Identify which cell holds the provided text, then report its (X, Y) central coordinate. 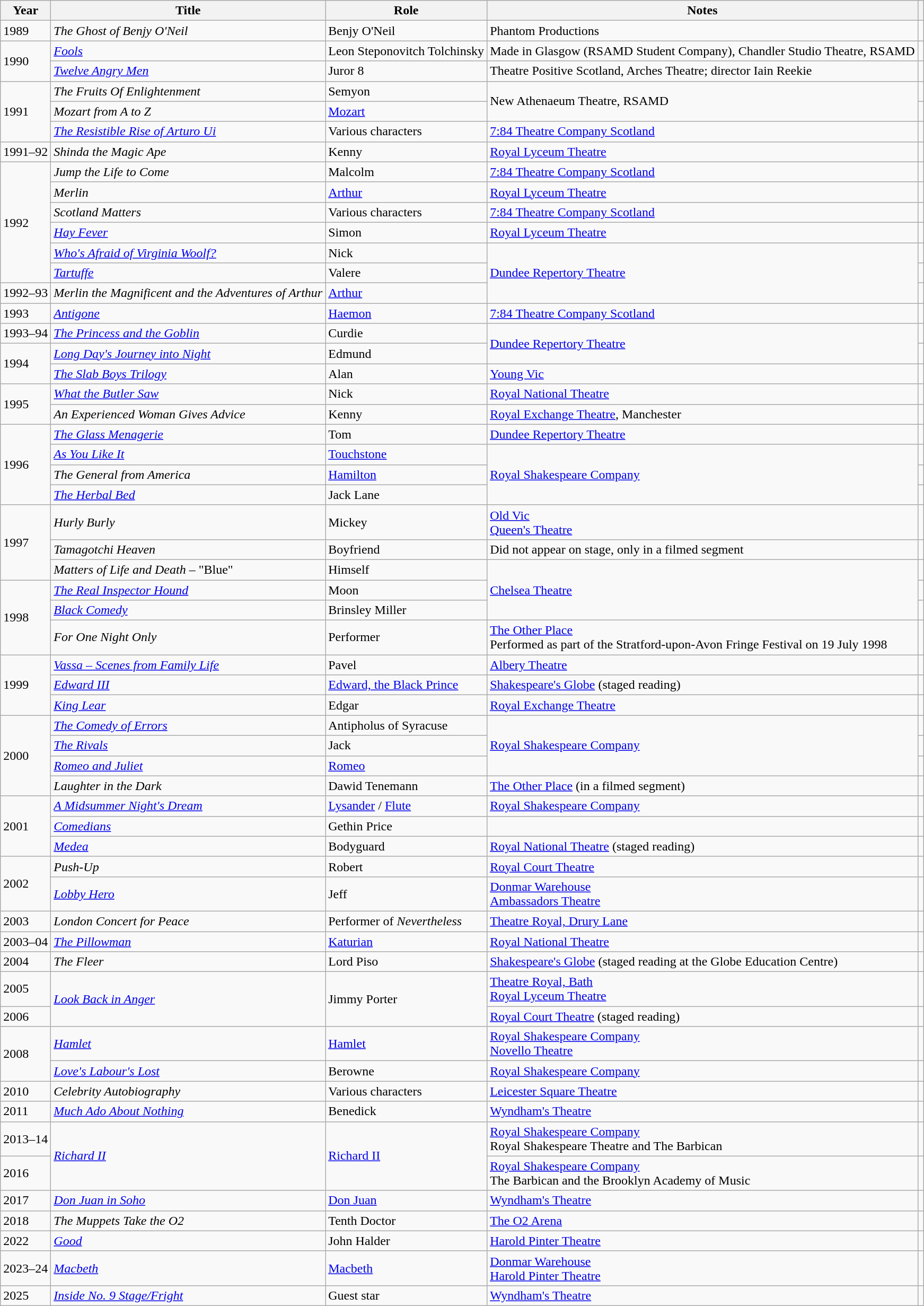
Jack (406, 746)
2006 (25, 1016)
Notes (703, 11)
Lysander / Flute (406, 806)
2010 (25, 1091)
The Slab Boys Trilogy (188, 374)
For One Night Only (188, 637)
Royal Shakespeare CompanyNovello Theatre (703, 1044)
Twelve Angry Men (188, 71)
Leon Steponovitch Tolchinsky (406, 51)
The Rivals (188, 746)
The Pillowman (188, 941)
The General from America (188, 475)
2018 (25, 1221)
The Ghost of Benjy O'Neil (188, 31)
Good (188, 1241)
1992–93 (25, 293)
The Comedy of Errors (188, 725)
Juror 8 (406, 71)
Royal Shakespeare CompanyRoyal Shakespeare Theatre and The Barbican (703, 1139)
Tom (406, 434)
Simon (406, 232)
Year (25, 11)
2016 (25, 1173)
Semyon (406, 91)
Jimmy Porter (406, 999)
Look Back in Anger (188, 999)
John Halder (406, 1241)
Performer of Nevertheless (406, 921)
Benjy O'Neil (406, 31)
The Muppets Take the O2 (188, 1221)
Old VicQueen's Theatre (703, 522)
Royal Court Theatre (703, 866)
Jump the Life to Come (188, 172)
Brinsley Miller (406, 610)
1989 (25, 31)
2013–14 (25, 1139)
Antipholus of Syracuse (406, 725)
Theatre Royal, BathRoyal Lyceum Theatre (703, 989)
Moon (406, 590)
Lobby Hero (188, 894)
Title (188, 11)
Role (406, 11)
Edward, the Black Prince (406, 685)
Himself (406, 569)
Merlin the Magnificent and the Adventures of Arthur (188, 293)
2023–24 (25, 1268)
The O2 Arena (703, 1221)
Laughter in the Dark (188, 786)
2003–04 (25, 941)
Royal Exchange Theatre (703, 705)
Chelsea Theatre (703, 590)
Jeff (406, 894)
1991 (25, 111)
Black Comedy (188, 610)
Theatre Royal, Drury Lane (703, 921)
Don Juan in Soho (188, 1200)
Gethin Price (406, 826)
Shinda the Magic Ape (188, 152)
King Lear (188, 705)
1995 (25, 404)
The Other Place (in a filmed segment) (703, 786)
Valere (406, 273)
Harold Pinter Theatre (703, 1241)
Alan (406, 374)
Royal Shakespeare CompanyThe Barbican and the Brooklyn Academy of Music (703, 1173)
Tenth Doctor (406, 1221)
An Experienced Woman Gives Advice (188, 414)
The Resistible Rise of Arturo Ui (188, 132)
Curdie (406, 334)
2004 (25, 962)
Hay Fever (188, 232)
Dawid Tenemann (406, 786)
Vassa – Scenes from Family Life (188, 665)
The Princess and the Goblin (188, 334)
Jack Lane (406, 495)
Donmar WarehouseAmbassadors Theatre (703, 894)
London Concert for Peace (188, 921)
Boyfriend (406, 549)
1998 (25, 617)
2002 (25, 883)
Royal National Theatre (staged reading) (703, 846)
Hamilton (406, 475)
Romeo (406, 766)
Touchstone (406, 454)
Medea (188, 846)
Fools (188, 51)
Comedians (188, 826)
The Fruits Of Enlightenment (188, 91)
Royal Exchange Theatre, Manchester (703, 414)
Leicester Square Theatre (703, 1091)
Tamagotchi Heaven (188, 549)
The Herbal Bed (188, 495)
Mozart from A to Z (188, 111)
1993–94 (25, 334)
2011 (25, 1111)
1993 (25, 313)
Berowne (406, 1071)
Guest star (406, 1295)
The Real Inspector Hound (188, 590)
Shakespeare's Globe (staged reading at the Globe Education Centre) (703, 962)
Pavel (406, 665)
Theatre Positive Scotland, Arches Theatre; director Iain Reekie (703, 71)
Mozart (406, 111)
Edward III (188, 685)
Edgar (406, 705)
Long Day's Journey into Night (188, 354)
2003 (25, 921)
Benedick (406, 1111)
2025 (25, 1295)
1990 (25, 61)
Phantom Productions (703, 31)
Merlin (188, 192)
2008 (25, 1054)
Who's Afraid of Virginia Woolf? (188, 253)
2022 (25, 1241)
The Glass Menagerie (188, 434)
Lord Piso (406, 962)
Shakespeare's Globe (staged reading) (703, 685)
As You Like It (188, 454)
Tartuffe (188, 273)
Young Vic (703, 374)
Push-Up (188, 866)
1996 (25, 464)
1991–92 (25, 152)
Inside No. 9 Stage/Fright (188, 1295)
Antigone (188, 313)
A Midsummer Night's Dream (188, 806)
Celebrity Autobiography (188, 1091)
Don Juan (406, 1200)
Scotland Matters (188, 212)
1994 (25, 364)
Matters of Life and Death – "Blue" (188, 569)
The Other PlacePerformed as part of the Stratford-upon-Avon Fringe Festival on 19 July 1998 (703, 637)
Royal Court Theatre (staged reading) (703, 1016)
Much Ado About Nothing (188, 1111)
New Athenaeum Theatre, RSAMD (703, 101)
Made in Glasgow (RSAMD Student Company), Chandler Studio Theatre, RSAMD (703, 51)
Edmund (406, 354)
2005 (25, 989)
Haemon (406, 313)
Love's Labour's Lost (188, 1071)
Mickey (406, 522)
Romeo and Juliet (188, 766)
What the Butler Saw (188, 394)
1992 (25, 222)
Donmar WarehouseHarold Pinter Theatre (703, 1268)
Malcolm (406, 172)
2000 (25, 756)
Performer (406, 637)
2001 (25, 826)
1999 (25, 685)
1997 (25, 542)
Bodyguard (406, 846)
Katurian (406, 941)
Hurly Burly (188, 522)
The Fleer (188, 962)
2017 (25, 1200)
Robert (406, 866)
Albery Theatre (703, 665)
Did not appear on stage, only in a filmed segment (703, 549)
